Capture the cell that displays the provided text and extract its (X, Y) central coordinate. 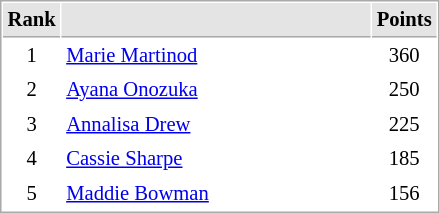
3 (32, 124)
Points (404, 20)
Cassie Sharpe (216, 158)
Maddie Bowman (216, 194)
185 (404, 158)
225 (404, 124)
Rank (32, 20)
Annalisa Drew (216, 124)
5 (32, 194)
4 (32, 158)
Marie Martinod (216, 56)
156 (404, 194)
1 (32, 56)
250 (404, 90)
Ayana Onozuka (216, 90)
2 (32, 90)
360 (404, 56)
